Find where the given text appears and provide that cell's center as [X, Y] coordinate. 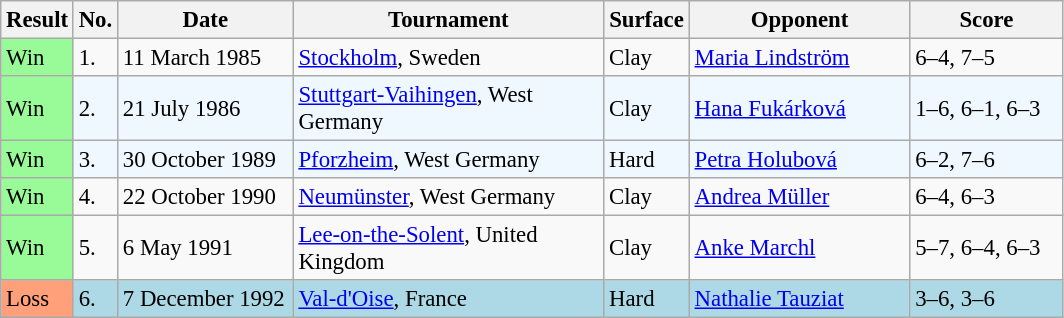
Maria Lindström [800, 58]
7 December 1992 [205, 299]
3. [95, 160]
Lee-on-the-Solent, United Kingdom [448, 248]
Surface [647, 20]
Stuttgart-Vaihingen, West Germany [448, 108]
5–7, 6–4, 6–3 [986, 248]
6. [95, 299]
1–6, 6–1, 6–3 [986, 108]
Tournament [448, 20]
No. [95, 20]
6–2, 7–6 [986, 160]
Anke Marchl [800, 248]
Andrea Müller [800, 197]
Date [205, 20]
11 March 1985 [205, 58]
6–4, 7–5 [986, 58]
1. [95, 58]
Opponent [800, 20]
Score [986, 20]
4. [95, 197]
Hana Fukárková [800, 108]
Neumünster, West Germany [448, 197]
30 October 1989 [205, 160]
Pforzheim, West Germany [448, 160]
Loss [38, 299]
22 October 1990 [205, 197]
Nathalie Tauziat [800, 299]
21 July 1986 [205, 108]
6 May 1991 [205, 248]
5. [95, 248]
Petra Holubová [800, 160]
3–6, 3–6 [986, 299]
Stockholm, Sweden [448, 58]
Result [38, 20]
Val-d'Oise, France [448, 299]
2. [95, 108]
6–4, 6–3 [986, 197]
